From the cell containing the given text, extract its center point as [x, y] coordinate. 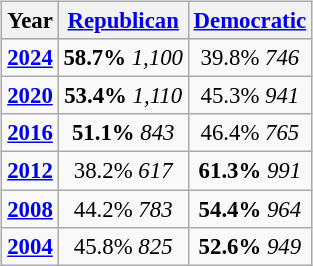
39.8% 746 [250, 58]
2020 [30, 96]
Democratic [250, 21]
61.3% 991 [250, 171]
53.4% 1,110 [123, 96]
2024 [30, 58]
45.3% 941 [250, 96]
52.6% 949 [250, 246]
44.2% 783 [123, 209]
2004 [30, 246]
Year [30, 21]
58.7% 1,100 [123, 58]
54.4% 964 [250, 209]
38.2% 617 [123, 171]
51.1% 843 [123, 133]
2016 [30, 133]
45.8% 825 [123, 246]
Republican [123, 21]
2012 [30, 171]
2008 [30, 209]
46.4% 765 [250, 133]
